Return the (x, y) coordinate for the center point of the cell that contains the specified text.  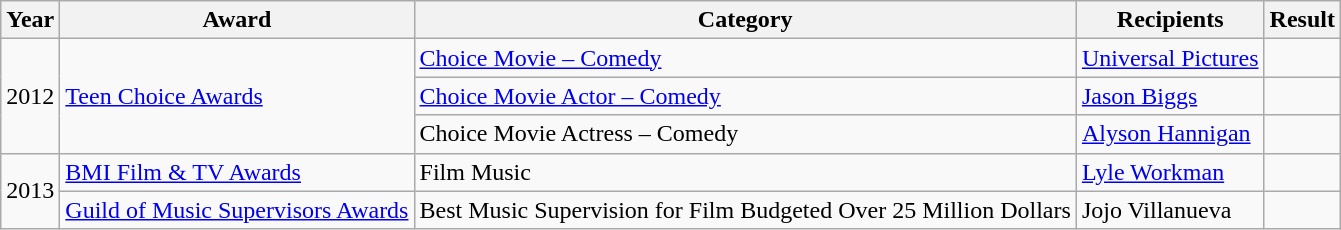
Alyson Hannigan (1170, 134)
2012 (30, 96)
Teen Choice Awards (237, 96)
Category (745, 20)
Guild of Music Supervisors Awards (237, 210)
2013 (30, 191)
Recipients (1170, 20)
Result (1302, 20)
Choice Movie Actress – Comedy (745, 134)
Universal Pictures (1170, 58)
Choice Movie – Comedy (745, 58)
Best Music Supervision for Film Budgeted Over 25 Million Dollars (745, 210)
BMI Film & TV Awards (237, 172)
Choice Movie Actor – Comedy (745, 96)
Jojo Villanueva (1170, 210)
Award (237, 20)
Year (30, 20)
Film Music (745, 172)
Jason Biggs (1170, 96)
Lyle Workman (1170, 172)
